Return [x, y] of the center of cell containing provided text 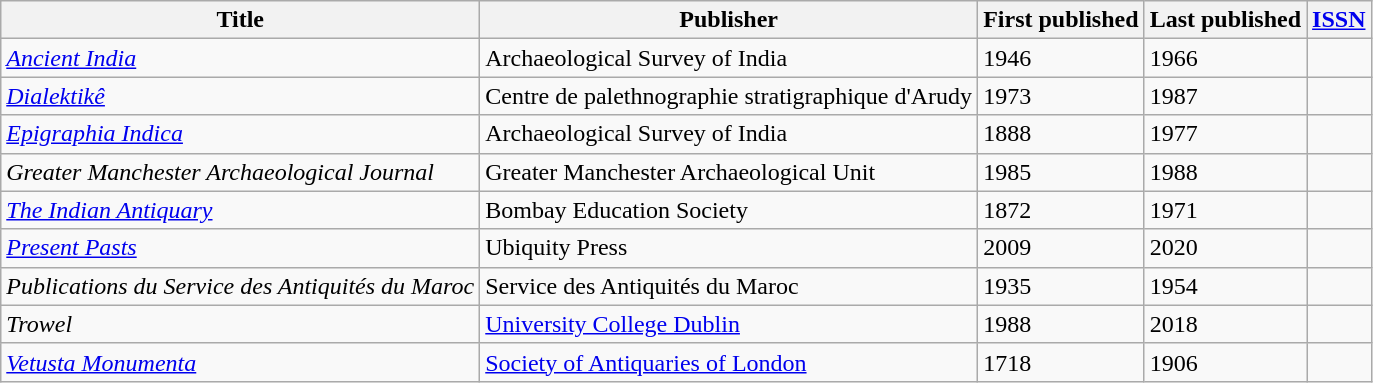
Dialektikê [240, 96]
Vetusta Monumenta [240, 362]
Trowel [240, 324]
2020 [1225, 248]
1935 [1061, 286]
1966 [1225, 58]
1987 [1225, 96]
1718 [1061, 362]
Ancient India [240, 58]
Present Pasts [240, 248]
1906 [1225, 362]
2018 [1225, 324]
First published [1061, 20]
1946 [1061, 58]
The Indian Antiquary [240, 210]
Publisher [729, 20]
1971 [1225, 210]
Centre de palethnographie stratigraphique d'Arudy [729, 96]
Publications du Service des Antiquités du Maroc [240, 286]
Ubiquity Press [729, 248]
Bombay Education Society [729, 210]
Society of Antiquaries of London [729, 362]
1954 [1225, 286]
Greater Manchester Archaeological Journal [240, 172]
1973 [1061, 96]
1888 [1061, 134]
Last published [1225, 20]
1985 [1061, 172]
Title [240, 20]
Service des Antiquités du Maroc [729, 286]
1872 [1061, 210]
2009 [1061, 248]
ISSN [1339, 20]
University College Dublin [729, 324]
Greater Manchester Archaeological Unit [729, 172]
Epigraphia Indica [240, 134]
1977 [1225, 134]
